For the text-containing cell, return its midpoint in [x, y] coordinate format. 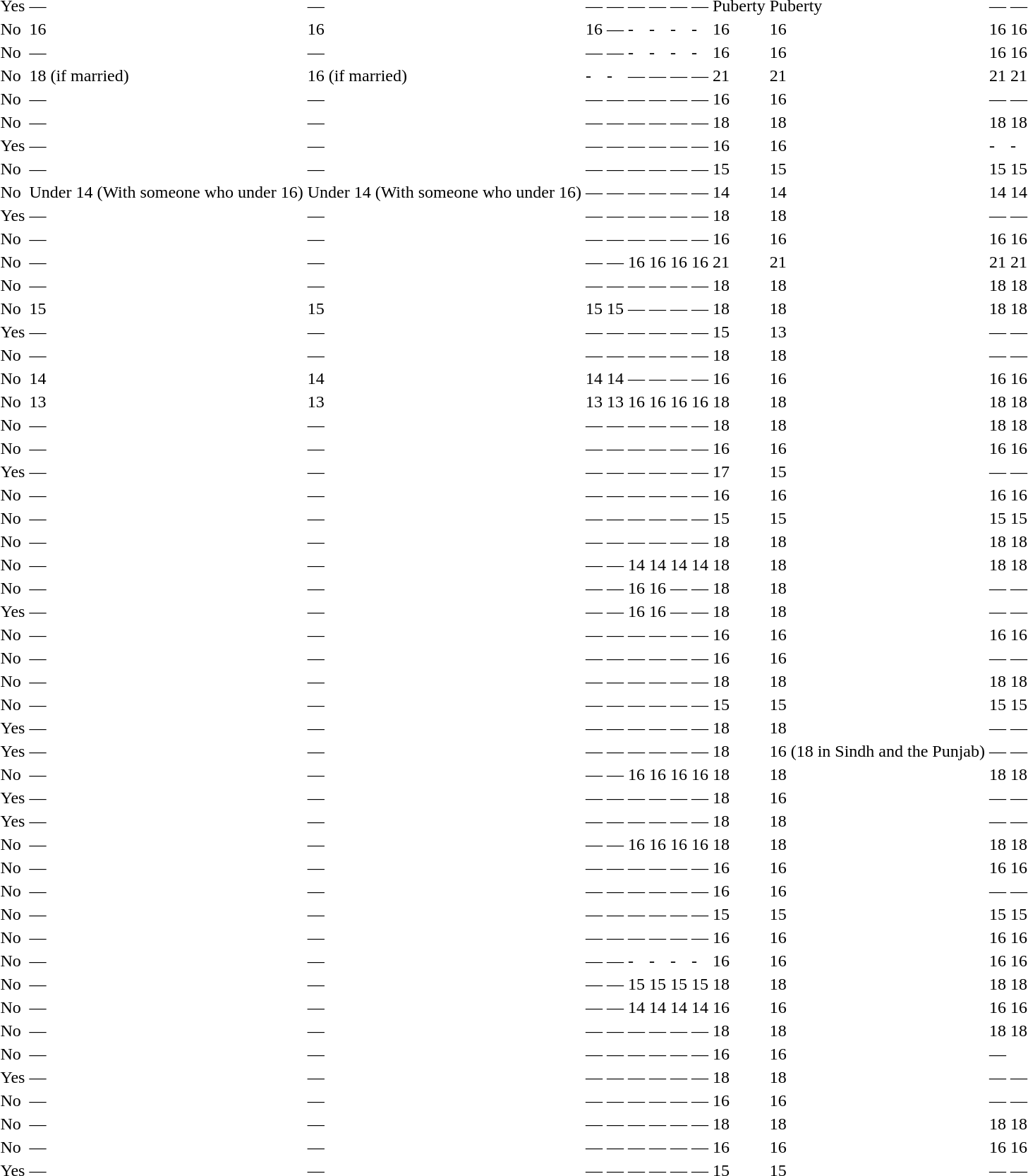
17 [739, 472]
16 (if married) [445, 76]
18 (if married) [167, 76]
16 (18 in Sindh and the Punjab) [877, 751]
